From the cell containing the given text, extract its center point as (x, y) coordinate. 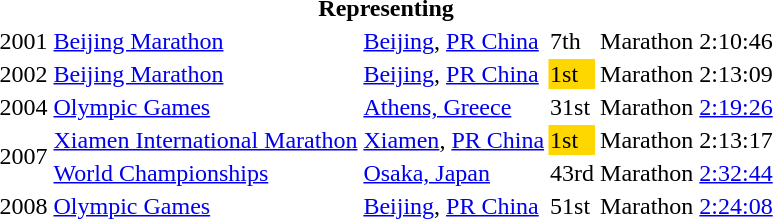
Olympic Games (206, 107)
43rd (572, 173)
Xiamen International Marathon (206, 140)
Athens, Greece (454, 107)
World Championships (206, 173)
Xiamen, PR China (454, 140)
31st (572, 107)
7th (572, 41)
Osaka, Japan (454, 173)
